Pinpoint the cell where the given text exists, returning its (X, Y) midpoint coordinate. 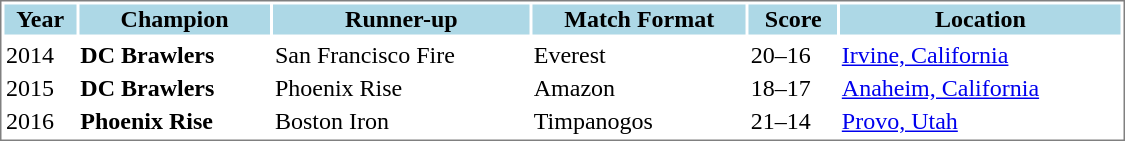
Boston Iron (401, 121)
Provo, Utah (980, 121)
18–17 (793, 89)
21–14 (793, 121)
Anaheim, California (980, 89)
San Francisco Fire (401, 55)
2016 (40, 121)
Amazon (639, 89)
2014 (40, 55)
2015 (40, 89)
Runner-up (401, 19)
Timpanogos (639, 121)
Irvine, California (980, 55)
Score (793, 19)
20–16 (793, 55)
Champion (175, 19)
Year (40, 19)
Location (980, 19)
Match Format (639, 19)
Everest (639, 55)
